Return [x, y] of the center of cell containing provided text 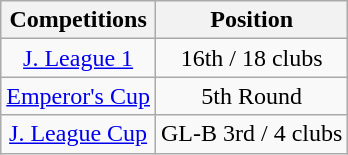
Emperor's Cup [78, 96]
5th Round [251, 96]
Position [251, 20]
J. League 1 [78, 58]
Competitions [78, 20]
16th / 18 clubs [251, 58]
GL-B 3rd / 4 clubs [251, 134]
J. League Cup [78, 134]
